Return [x, y] of the center of cell containing provided text 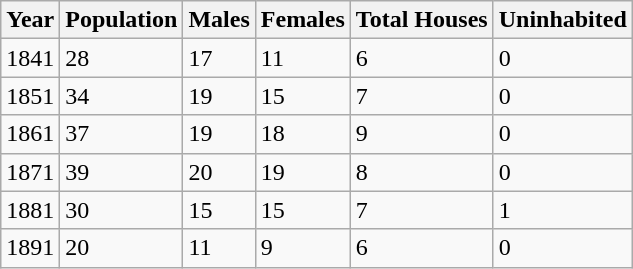
Males [219, 20]
1 [562, 210]
30 [122, 210]
Population [122, 20]
17 [219, 58]
18 [302, 134]
8 [422, 172]
Year [30, 20]
1871 [30, 172]
1891 [30, 248]
28 [122, 58]
Uninhabited [562, 20]
Females [302, 20]
Total Houses [422, 20]
39 [122, 172]
1881 [30, 210]
1851 [30, 96]
1861 [30, 134]
34 [122, 96]
37 [122, 134]
1841 [30, 58]
